Detect which cell encompasses the target text, then output its (X, Y) center coordinate. 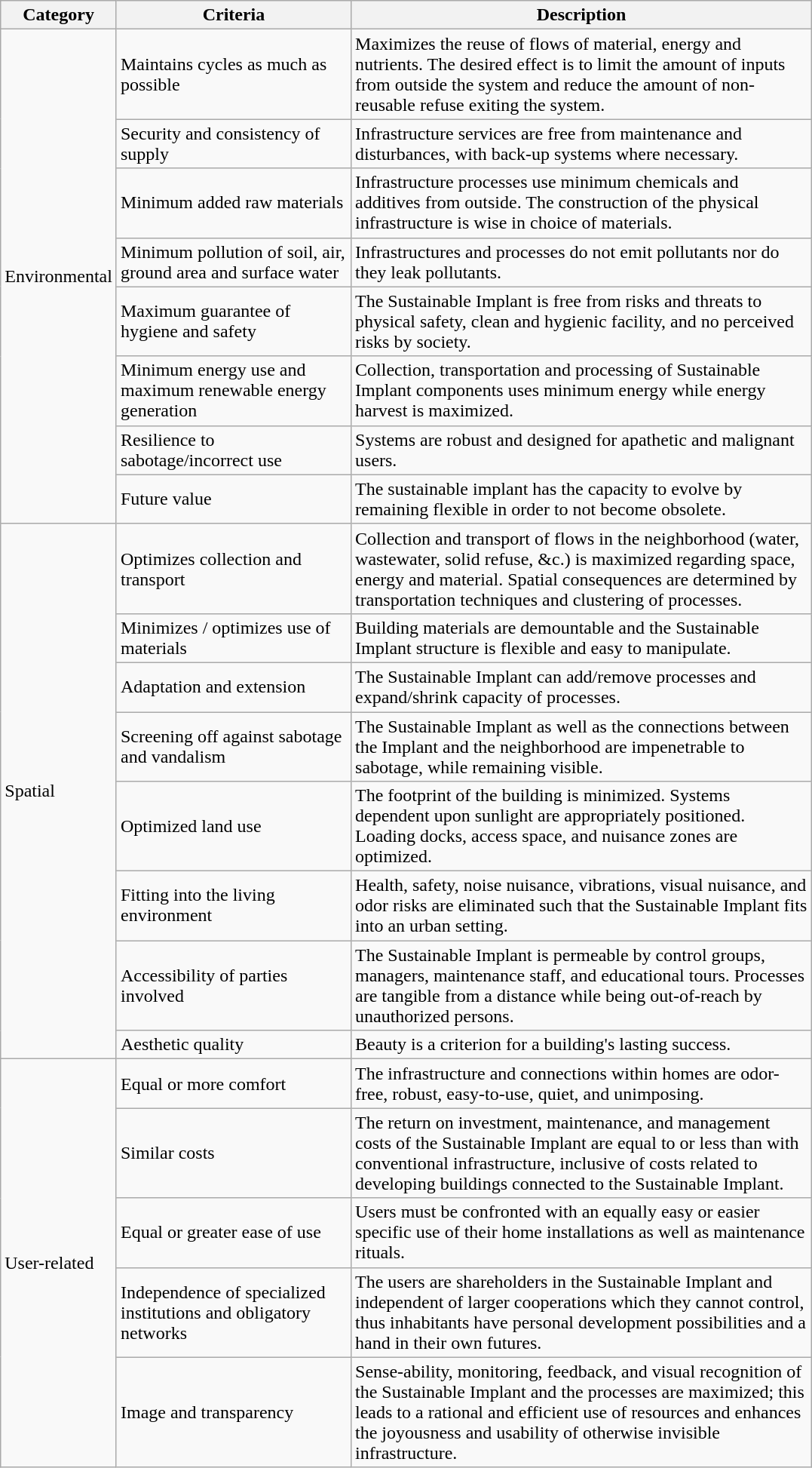
Systems are robust and designed for apathetic and malignant users. (582, 450)
The sustainable implant has the capacity to evolve by remaining flexible in order to not become obsolete. (582, 499)
Optimizes collection and transport (234, 569)
Criteria (234, 15)
Beauty is a criterion for a building's lasting success. (582, 1045)
Adaptation and extension (234, 686)
Description (582, 15)
Environmental (59, 277)
Optimized land use (234, 827)
Independence of specialized institutions and obligatory networks (234, 1313)
Similar costs (234, 1153)
The Sustainable Implant can add/remove processes and expand/shrink capacity of processes. (582, 686)
Screening off against sabotage and vandalism (234, 747)
Minimum pollution of soil, air, ground area and surface water (234, 263)
Accessibility of parties involved (234, 985)
Security and consistency of supply (234, 143)
User-related (59, 1263)
Maintains cycles as much as possible (234, 74)
Category (59, 15)
Maximum guarantee of hygiene and safety (234, 321)
Future value (234, 499)
Minimizes / optimizes use of materials (234, 638)
Infrastructures and processes do not emit pollutants nor do they leak pollutants. (582, 263)
Aesthetic quality (234, 1045)
Equal or more comfort (234, 1083)
The Sustainable Implant is free from risks and threats to physical safety, clean and hygienic facility, and no perceived risks by society. (582, 321)
Infrastructure services are free from maintenance and disturbances, with back-up systems where necessary. (582, 143)
Equal or greater ease of use (234, 1233)
Resilience to sabotage/incorrect use (234, 450)
Users must be confronted with an equally easy or easier specific use of their home installations as well as maintenance rituals. (582, 1233)
Collection, transportation and processing of Sustainable Implant components uses minimum energy while energy harvest is maximized. (582, 391)
Image and transparency (234, 1412)
The infrastructure and connections within homes are odor-free, robust, easy-to-use, quiet, and unimposing. (582, 1083)
The Sustainable Implant as well as the connections between the Implant and the neighborhood are impenetrable to sabotage, while remaining visible. (582, 747)
Minimum energy use and maximum renewable energy generation (234, 391)
Minimum added raw materials (234, 203)
Fitting into the living environment (234, 906)
Spatial (59, 791)
Building materials are demountable and the Sustainable Implant structure is flexible and easy to manipulate. (582, 638)
